Return the (X, Y) coordinate for the center point of the cell that contains the specified text.  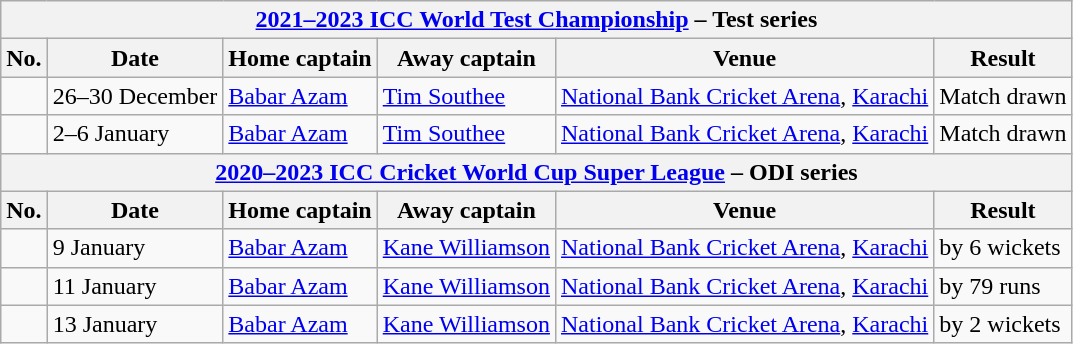
2–6 January (135, 134)
2020–2023 ICC Cricket World Cup Super League – ODI series (536, 172)
by 6 wickets (1003, 248)
26–30 December (135, 96)
by 79 runs (1003, 286)
11 January (135, 286)
13 January (135, 324)
2021–2023 ICC World Test Championship – Test series (536, 20)
by 2 wickets (1003, 324)
9 January (135, 248)
